Pinpoint the cell where the given text exists, returning its (X, Y) midpoint coordinate. 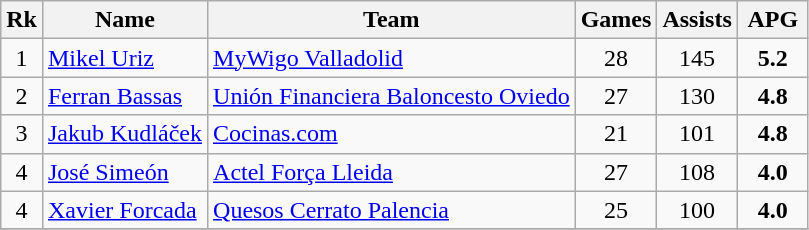
Unión Financiera Baloncesto Oviedo (392, 96)
Mikel Uriz (124, 58)
28 (616, 58)
Games (616, 20)
José Simeón (124, 172)
Ferran Bassas (124, 96)
130 (697, 96)
1 (22, 58)
101 (697, 134)
100 (697, 210)
Jakub Kudláček (124, 134)
3 (22, 134)
APG (772, 20)
Rk (22, 20)
21 (616, 134)
MyWigo Valladolid (392, 58)
Assists (697, 20)
Quesos Cerrato Palencia (392, 210)
25 (616, 210)
Cocinas.com (392, 134)
Team (392, 20)
5.2 (772, 58)
145 (697, 58)
Actel Força Lleida (392, 172)
Name (124, 20)
Xavier Forcada (124, 210)
108 (697, 172)
2 (22, 96)
